Locate the cell with the specified text and output its [X, Y] center coordinate. 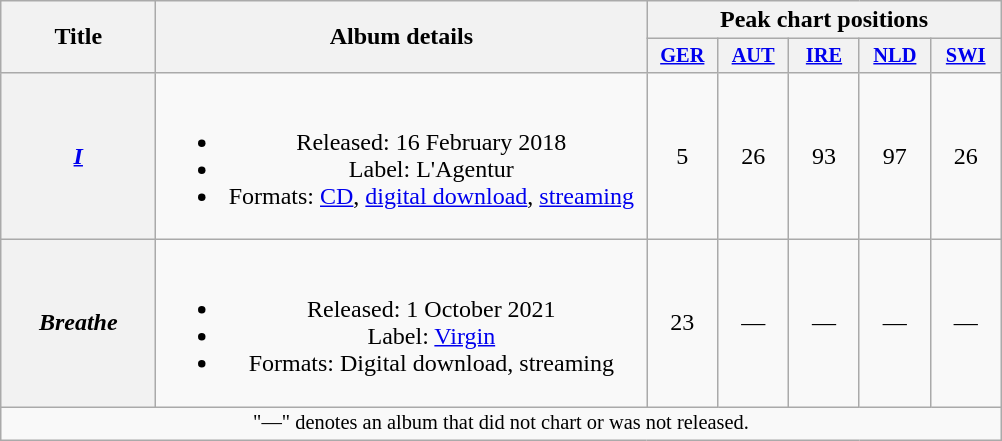
Released: 1 October 2021Label: VirginFormats: Digital download, streaming [402, 324]
I [78, 156]
NLD [894, 56]
Title [78, 37]
Breathe [78, 324]
93 [824, 156]
IRE [824, 56]
23 [682, 324]
GER [682, 56]
"—" denotes an album that did not chart or was not released. [501, 424]
Peak chart positions [824, 20]
Released: 16 February 2018Label: L'AgenturFormats: CD, digital download, streaming [402, 156]
5 [682, 156]
97 [894, 156]
Album details [402, 37]
AUT [754, 56]
SWI [966, 56]
